Detect which cell encompasses the target text, then output its [x, y] center coordinate. 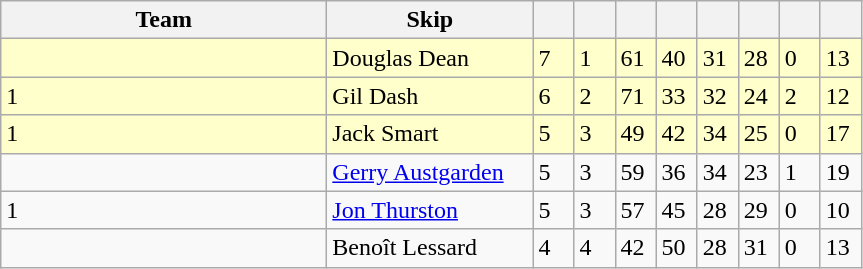
32 [718, 96]
Jon Thurston [430, 210]
Jack Smart [430, 134]
40 [676, 58]
25 [758, 134]
50 [676, 248]
71 [636, 96]
23 [758, 172]
59 [636, 172]
19 [840, 172]
Douglas Dean [430, 58]
36 [676, 172]
57 [636, 210]
Gerry Austgarden [430, 172]
49 [636, 134]
45 [676, 210]
29 [758, 210]
6 [554, 96]
17 [840, 134]
33 [676, 96]
24 [758, 96]
Skip [430, 20]
Team [164, 20]
12 [840, 96]
10 [840, 210]
61 [636, 58]
Gil Dash [430, 96]
7 [554, 58]
Benoît Lessard [430, 248]
